Pinpoint the cell where the given text exists, returning its (x, y) midpoint coordinate. 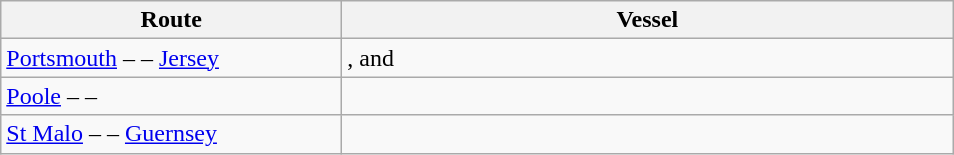
St Malo – – Guernsey (172, 134)
Poole – – (172, 96)
Route (172, 20)
Portsmouth – – Jersey (172, 58)
Vessel (648, 20)
, and (648, 58)
